Return the [x, y] coordinate for the center point of the cell that contains the specified text.  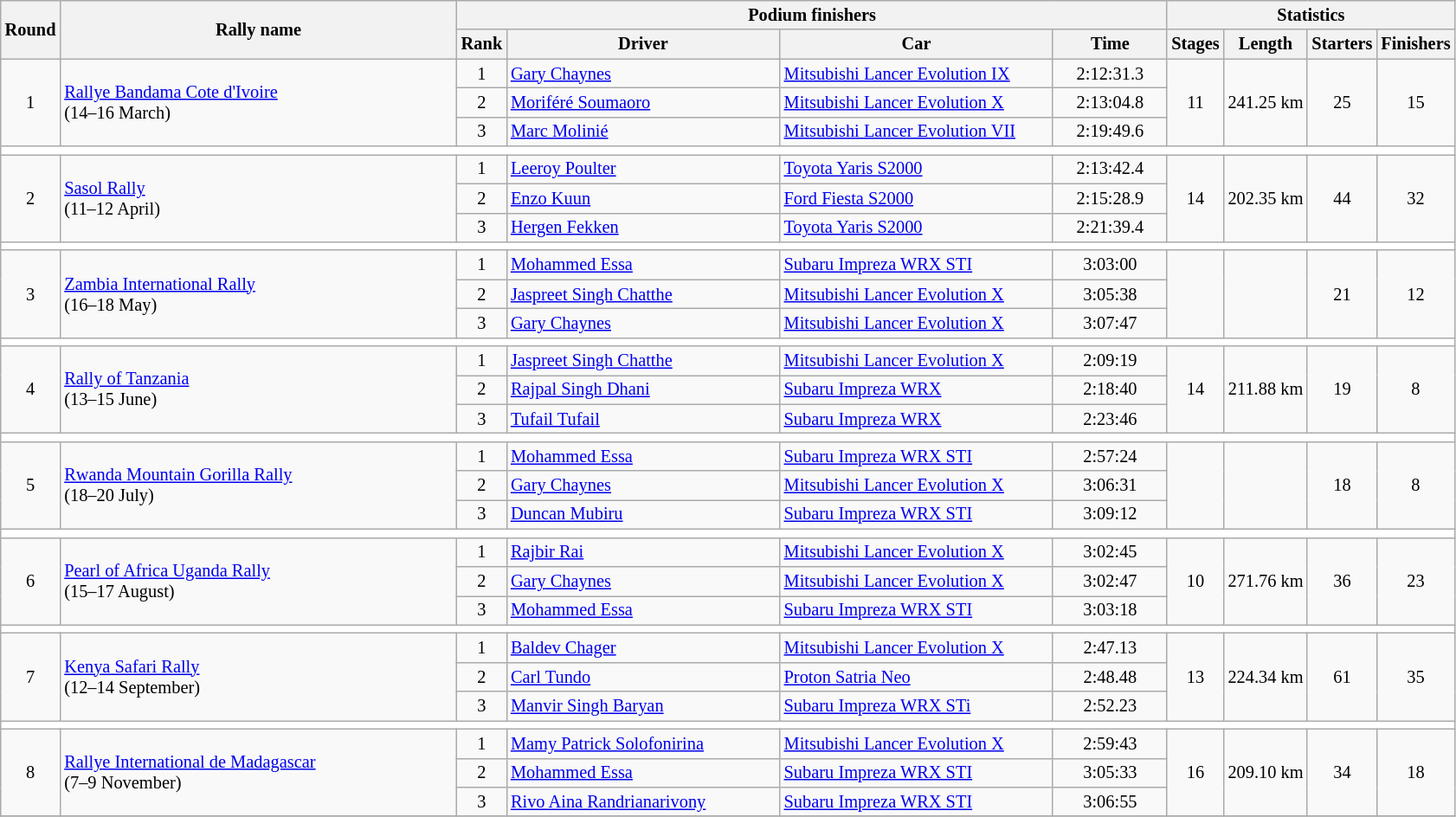
Rivo Aina Randrianarivony [643, 801]
Stages [1195, 44]
2:52.23 [1110, 706]
3:02:45 [1110, 552]
3:09:12 [1110, 514]
3:06:31 [1110, 486]
10 [1195, 582]
13 [1195, 677]
Proton Satria Neo [917, 677]
Statistics [1311, 15]
Kenya Safari Rally(12–14 September) [258, 677]
2:57:24 [1110, 456]
Carl Tundo [643, 677]
Rajbir Rai [643, 552]
271.76 km [1266, 582]
12 [1415, 294]
241.25 km [1266, 102]
211.88 km [1266, 389]
Leeroy Poulter [643, 169]
Pearl of Africa Uganda Rally(15–17 August) [258, 582]
Baldev Chager [643, 647]
15 [1415, 102]
2:19:49.6 [1110, 132]
2:09:19 [1110, 361]
6 [31, 582]
3:05:38 [1110, 294]
3:06:55 [1110, 801]
Starters [1342, 44]
21 [1342, 294]
Finishers [1415, 44]
Ford Fiesta S2000 [917, 198]
3:03:00 [1110, 265]
Time [1110, 44]
23 [1415, 582]
Moriféré Soumaoro [643, 102]
Hergen Fekken [643, 228]
2:13:04.8 [1110, 102]
Rwanda Mountain Gorilla Rally(18–20 July) [258, 485]
7 [31, 677]
Round [31, 29]
Marc Molinié [643, 132]
2:21:39.4 [1110, 228]
224.34 km [1266, 677]
2:12:31.3 [1110, 74]
Enzo Kuun [643, 198]
35 [1415, 677]
Subaru Impreza WRX STi [917, 706]
34 [1342, 772]
61 [1342, 677]
Rajpal Singh Dhani [643, 389]
Sasol Rally(11–12 April) [258, 197]
Mitsubishi Lancer Evolution VII [917, 132]
2:13:42.4 [1110, 169]
Rallye Bandama Cote d'Ivoire(14–16 March) [258, 102]
Duncan Mubiru [643, 514]
4 [31, 389]
Length [1266, 44]
2:48.48 [1110, 677]
Rallye International de Madagascar(7–9 November) [258, 772]
Rank [481, 44]
2:15:28.9 [1110, 198]
Mitsubishi Lancer Evolution IX [917, 74]
Driver [643, 44]
11 [1195, 102]
3:05:33 [1110, 773]
Podium finishers [812, 15]
2:23:46 [1110, 419]
2:59:43 [1110, 743]
Rally of Tanzania(13–15 June) [258, 389]
5 [31, 485]
32 [1415, 197]
16 [1195, 772]
Tufail Tufail [643, 419]
2:18:40 [1110, 389]
209.10 km [1266, 772]
2:47.13 [1110, 647]
3:03:18 [1110, 610]
Mamy Patrick Solofonirina [643, 743]
3:02:47 [1110, 581]
3:07:47 [1110, 323]
Rally name [258, 29]
19 [1342, 389]
44 [1342, 197]
25 [1342, 102]
202.35 km [1266, 197]
Zambia International Rally(16–18 May) [258, 294]
36 [1342, 582]
Car [917, 44]
Manvir Singh Baryan [643, 706]
